Find where the given text appears and provide that cell's center as [X, Y] coordinate. 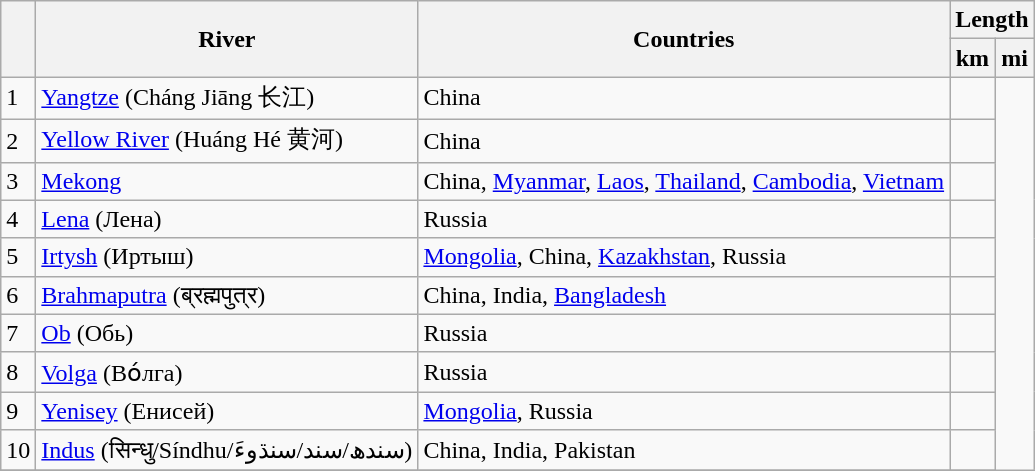
Mekong [227, 181]
9 [18, 411]
Ob (Обь) [227, 333]
China, Myanmar, Laos, Thailand, Cambodia, Vietnam [684, 181]
Yangtze (Cháng Jiāng 长江) [227, 98]
Yellow River (Huáng Hé 黄河) [227, 140]
Indus (सिन्धु/Síndhu/سندھ/سند/سنڌوءَ) [227, 450]
4 [18, 219]
Mongolia, Russia [684, 411]
China, India, Pakistan [684, 450]
km [973, 58]
China, India, Bangladesh [684, 295]
2 [18, 140]
Brahmaputra (ब्रह्मपुत्र) [227, 295]
10 [18, 450]
1 [18, 98]
Mongolia, China, Kazakhstan, Russia [684, 257]
5 [18, 257]
Yenisey (Енисей) [227, 411]
7 [18, 333]
Volga (Во́лга) [227, 372]
Lena (Лена) [227, 219]
3 [18, 181]
Countries [684, 39]
Irtysh (Иртыш) [227, 257]
River [227, 39]
Length [992, 20]
6 [18, 295]
8 [18, 372]
mi [1014, 58]
